Determine the (x, y) coordinate at the center of the cell enclosing the given text.  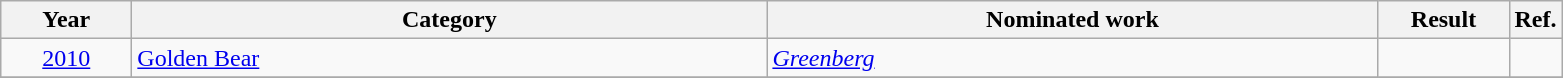
Greenberg (1072, 58)
Year (66, 20)
Ref. (1536, 20)
Nominated work (1072, 20)
Result (1444, 20)
2010 (66, 58)
Golden Bear (450, 58)
Category (450, 20)
